Output the (X, Y) coordinate of the center of the cell containing the given text.  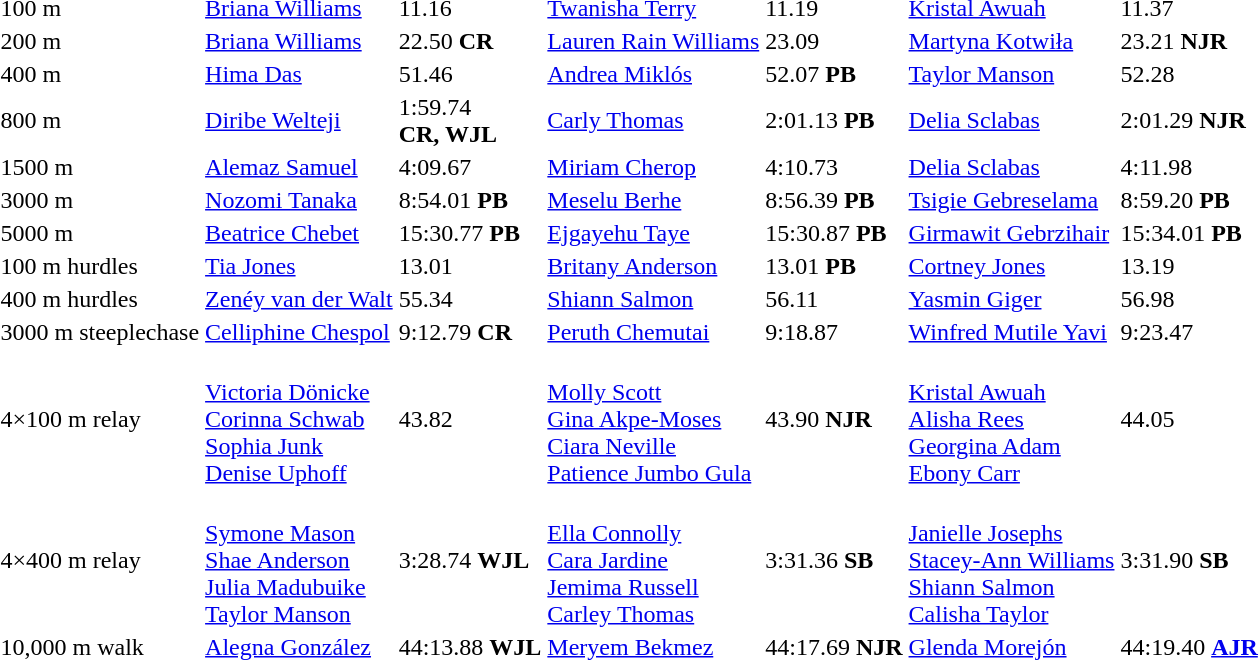
Briana Williams (300, 41)
52.07 PB (834, 74)
3:31.90 SB (1189, 560)
Beatrice Chebet (300, 233)
15:34.01 PB (1189, 233)
4:09.67 (470, 167)
44.05 (1189, 419)
2:01.13 PB (834, 120)
Taylor Manson (1012, 74)
3:31.36 SB (834, 560)
4:10.73 (834, 167)
56.11 (834, 299)
Yasmin Giger (1012, 299)
22.50 CR (470, 41)
Carly Thomas (654, 120)
Girmawit Gebrzihair (1012, 233)
51.46 (470, 74)
Zenéy van der Walt (300, 299)
Alemaz Samuel (300, 167)
9:18.87 (834, 332)
Kristal AwuahAlisha ReesGeorgina AdamEbony Carr (1012, 419)
23.21 NJR (1189, 41)
Meselu Berhe (654, 200)
8:54.01 PB (470, 200)
1:59.74CR, WJL (470, 120)
9:23.47 (1189, 332)
Nozomi Tanaka (300, 200)
Cortney Jones (1012, 266)
Victoria DönickeCorinna SchwabSophia JunkDenise Uphoff (300, 419)
Hima Das (300, 74)
Peruth Chemutai (654, 332)
3:28.74 WJL (470, 560)
43.82 (470, 419)
56.98 (1189, 299)
23.09 (834, 41)
2:01.29 NJR (1189, 120)
Symone MasonShae AndersonJulia MadubuikeTaylor Manson (300, 560)
Andrea Miklós (654, 74)
55.34 (470, 299)
Winfred Mutile Yavi (1012, 332)
13.01 PB (834, 266)
Lauren Rain Williams (654, 41)
13.19 (1189, 266)
Tia Jones (300, 266)
Diribe Welteji (300, 120)
15:30.87 PB (834, 233)
Tsigie Gebreselama (1012, 200)
Ejgayehu Taye (654, 233)
52.28 (1189, 74)
15:30.77 PB (470, 233)
Molly ScottGina Akpe-MosesCiara NevillePatience Jumbo Gula (654, 419)
43.90 NJR (834, 419)
9:12.79 CR (470, 332)
8:56.39 PB (834, 200)
13.01 (470, 266)
Britany Anderson (654, 266)
Ella ConnollyCara JardineJemima RussellCarley Thomas (654, 560)
Celliphine Chespol (300, 332)
4:11.98 (1189, 167)
8:59.20 PB (1189, 200)
Shiann Salmon (654, 299)
Miriam Cherop (654, 167)
Martyna Kotwiła (1012, 41)
Janielle JosephsStacey-Ann WilliamsShiann SalmonCalisha Taylor (1012, 560)
